Extract the [x, y] coordinate from the center of the cell holding the provided text.  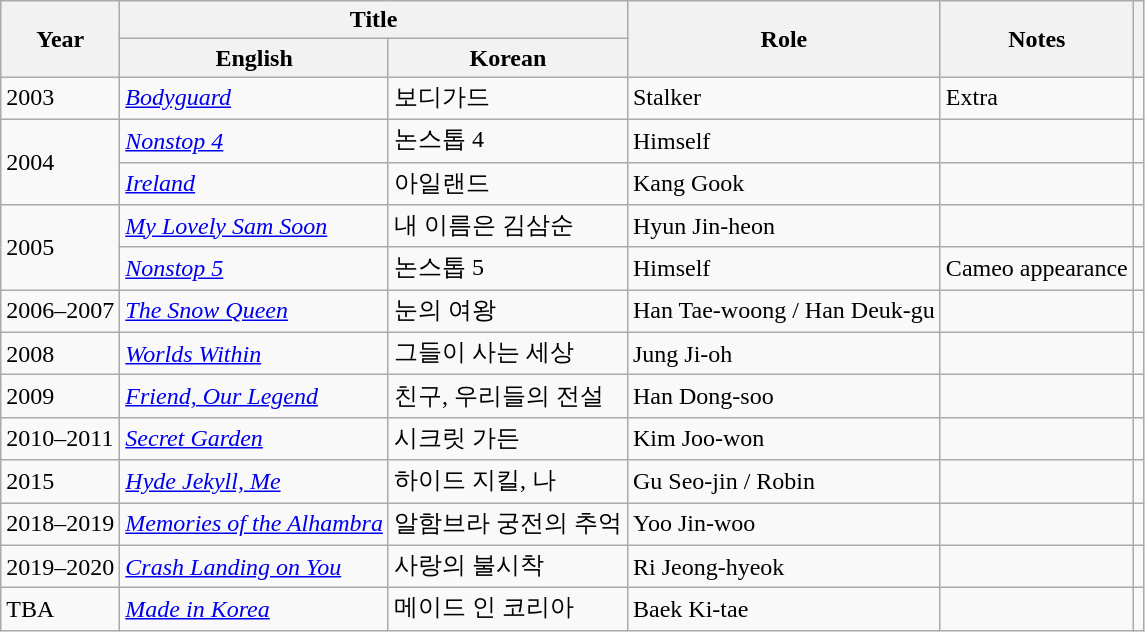
친구, 우리들의 전설 [508, 396]
하이드 지킬, 나 [508, 482]
Baek Ki-tae [784, 610]
2008 [60, 354]
Friend, Our Legend [254, 396]
Secret Garden [254, 438]
My Lovely Sam Soon [254, 226]
2005 [60, 248]
메이드 인 코리아 [508, 610]
논스톱 5 [508, 268]
TBA [60, 610]
Gu Seo-jin / Robin [784, 482]
Notes [1036, 39]
2004 [60, 162]
2018–2019 [60, 524]
사랑의 불시착 [508, 566]
Jung Ji-oh [784, 354]
Korean [508, 58]
알함브라 궁전의 추억 [508, 524]
Bodyguard [254, 98]
2010–2011 [60, 438]
Stalker [784, 98]
시크릿 가든 [508, 438]
Title [374, 20]
2003 [60, 98]
Ireland [254, 184]
아일랜드 [508, 184]
Worlds Within [254, 354]
Extra [1036, 98]
Crash Landing on You [254, 566]
Kim Joo-won [784, 438]
Yoo Jin-woo [784, 524]
내 이름은 김삼순 [508, 226]
2006–2007 [60, 312]
그들이 사는 세상 [508, 354]
Ri Jeong-hyeok [784, 566]
Hyun Jin-heon [784, 226]
The Snow Queen [254, 312]
Memories of the Alhambra [254, 524]
Nonstop 4 [254, 140]
Cameo appearance [1036, 268]
Made in Korea [254, 610]
Han Dong-soo [784, 396]
Nonstop 5 [254, 268]
Kang Gook [784, 184]
English [254, 58]
2019–2020 [60, 566]
Year [60, 39]
논스톱 4 [508, 140]
Han Tae-woong / Han Deuk-gu [784, 312]
2009 [60, 396]
2015 [60, 482]
Hyde Jekyll, Me [254, 482]
보디가드 [508, 98]
눈의 여왕 [508, 312]
Role [784, 39]
